From the cell containing the given text, extract its center point as [X, Y] coordinate. 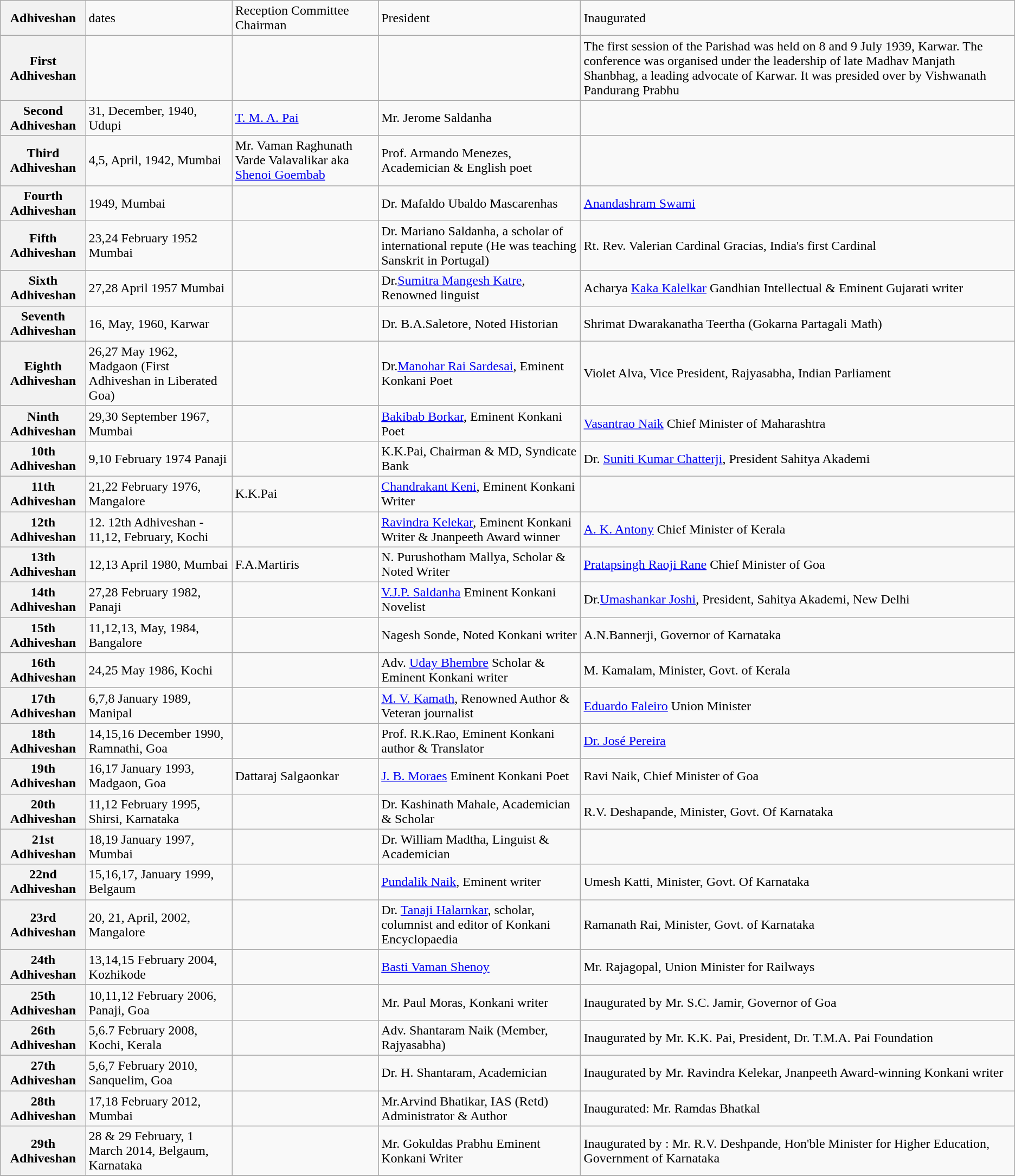
27th Adhiveshan [43, 1072]
Nagesh Sonde, Noted Konkani writer [479, 635]
Umesh Katti, Minister, Govt. Of Karnataka [798, 882]
27,28 April 1957 Mumbai [159, 288]
31, December, 1940, Udupi [159, 118]
Dr. William Madtha, Linguist & Academician [479, 847]
17,18 February 2012, Mumbai [159, 1108]
Violet Alva, Vice President, Rajyasabha, Indian Parliament [798, 373]
12th Adhiveshan [43, 529]
Adv. Shantaram Naik (Member, Rajyasabha) [479, 1038]
K.K.Pai [305, 493]
21st Adhiveshan [43, 847]
11th Adhiveshan [43, 493]
10th Adhiveshan [43, 459]
Acharya Kaka Kalelkar Gandhian Intellectual & Eminent Gujarati writer [798, 288]
21,22 February 1976, Mangalore [159, 493]
Second Adhiveshan [43, 118]
Fifth Adhiveshan [43, 246]
V.J.P. Saldanha Eminent Konkani Novelist [479, 600]
K.K.Pai, Chairman & MD, Syndicate Bank [479, 459]
14,15,16 December 1990, Ramnathi, Goa [159, 741]
Dr. Kashinath Mahale, Academician & Scholar [479, 811]
27,28 February 1982, Panaji [159, 600]
Dattaraj Salgaonkar [305, 776]
Rt. Rev. Valerian Cardinal Gracias, India's first Cardinal [798, 246]
16, May, 1960, Karwar [159, 323]
Anandashram Swami [798, 203]
F.A.Martiris [305, 565]
20, 21, April, 2002, Mangalore [159, 924]
Inaugurated by Mr. K.K. Pai, President, Dr. T.M.A. Pai Foundation [798, 1038]
Ninth Adhiveshan [43, 423]
Pratapsingh Raoji Rane Chief Minister of Goa [798, 565]
J. B. Moraes Eminent Konkani Poet [479, 776]
Pundalik Naik, Eminent writer [479, 882]
26th Adhiveshan [43, 1038]
Inaugurated: Mr. Ramdas Bhatkal [798, 1108]
9,10 February 1974 Panaji [159, 459]
Mr. Gokuldas Prabhu Eminent Konkani Writer [479, 1151]
1949, Mumbai [159, 203]
N. Purushotham Mallya, Scholar & Noted Writer [479, 565]
12. 12th Adhiveshan - 11,12, February, Kochi [159, 529]
M. Kamalam, Minister, Govt. of Kerala [798, 670]
A. K. Antony Chief Minister of Kerala [798, 529]
15,16,17, January 1999, Belgaum [159, 882]
29,30 September 1967, Mumbai [159, 423]
Seventh Adhiveshan [43, 323]
23,24 February 1952 Mumbai [159, 246]
13,14,15 February 2004, Kozhikode [159, 967]
17th Adhiveshan [43, 706]
Dr. Mafaldo Ubaldo Mascarenhas [479, 203]
Fourth Adhiveshan [43, 203]
President [479, 18]
16th Adhiveshan [43, 670]
Dr. Suniti Kumar Chatterji, President Sahitya Akademi [798, 459]
R.V. Deshapande, Minister, Govt. Of Karnataka [798, 811]
Shrimat Dwarakanatha Teertha (Gokarna Partagali Math) [798, 323]
28th Adhiveshan [43, 1108]
Prof. Armando Menezes, Academician & English poet [479, 160]
Chandrakant Keni, Eminent Konkani Writer [479, 493]
12,13 April 1980, Mumbai [159, 565]
25th Adhiveshan [43, 1002]
29th Adhiveshan [43, 1151]
11,12 February 1995, Shirsi, Karnataka [159, 811]
Dr. José Pereira [798, 741]
24,25 May 1986, Kochi [159, 670]
Ravindra Kelekar, Eminent Konkani Writer & Jnanpeeth Award winner [479, 529]
15th Adhiveshan [43, 635]
Inaugurated by : Mr. R.V. Deshpande, Hon'ble Minister for Higher Education, Government of Karnataka [798, 1151]
Dr. Mariano Saldanha, a scholar of international repute (He was teaching Sanskrit in Portugal) [479, 246]
13th Adhiveshan [43, 565]
23rd Adhiveshan [43, 924]
Sixth Adhiveshan [43, 288]
Third Adhiveshan [43, 160]
22nd Adhiveshan [43, 882]
Mr. Paul Moras, Konkani writer [479, 1002]
5,6,7 February 2010, Sanquelim, Goa [159, 1072]
M. V. Kamath, Renowned Author & Veteran journalist [479, 706]
4,5, April, 1942, Mumbai [159, 160]
14th Adhiveshan [43, 600]
18,19 January 1997, Mumbai [159, 847]
18th Adhiveshan [43, 741]
5,6.7 February 2008, Kochi, Kerala [159, 1038]
Eighth Adhiveshan [43, 373]
11,12,13, May, 1984, Bangalore [159, 635]
28 & 29 February, 1 March 2014, Belgaum, Karnataka [159, 1151]
Eduardo Faleiro Union Minister [798, 706]
26,27 May 1962, Madgaon (First Adhiveshan in Liberated Goa) [159, 373]
dates [159, 18]
24th Adhiveshan [43, 967]
Inaugurated by Mr. Ravindra Kelekar, Jnanpeeth Award-winning Konkani writer [798, 1072]
19th Adhiveshan [43, 776]
Mr. Rajagopal, Union Minister for Railways [798, 967]
T. M. A. Pai [305, 118]
Reception Committee Chairman [305, 18]
Adhiveshan [43, 18]
Dr. Tanaji Halarnkar, scholar, columnist and editor of Konkani Encyclopaedia [479, 924]
Basti Vaman Shenoy [479, 967]
Dr. B.A.Saletore, Noted Historian [479, 323]
20th Adhiveshan [43, 811]
A.N.Bannerji, Governor of Karnataka [798, 635]
Prof. R.K.Rao, Eminent Konkani author & Translator [479, 741]
Ravi Naik, Chief Minister of Goa [798, 776]
Mr.Arvind Bhatikar, IAS (Retd) Administrator & Author [479, 1108]
First Adhiveshan [43, 68]
Adv. Uday Bhembre Scholar & Eminent Konkani writer [479, 670]
Ramanath Rai, Minister, Govt. of Karnataka [798, 924]
Dr.Umashankar Joshi, President, Sahitya Akademi, New Delhi [798, 600]
Bakibab Borkar, Eminent Konkani Poet [479, 423]
Mr. Jerome Saldanha [479, 118]
Dr.Sumitra Mangesh Katre, Renowned linguist [479, 288]
Inaugurated by Mr. S.C. Jamir, Governor of Goa [798, 1002]
Vasantrao Naik Chief Minister of Maharashtra [798, 423]
Dr. H. Shantaram, Academician [479, 1072]
6,7,8 January 1989, Manipal [159, 706]
10,11,12 February 2006, Panaji, Goa [159, 1002]
16,17 January 1993, Madgaon, Goa [159, 776]
Inaugurated [798, 18]
Mr. Vaman Raghunath Varde Valavalikar aka Shenoi Goembab [305, 160]
Dr.Manohar Rai Sardesai, Eminent Konkani Poet [479, 373]
